Extract the [x, y] coordinate from the center of the cell holding the provided text.  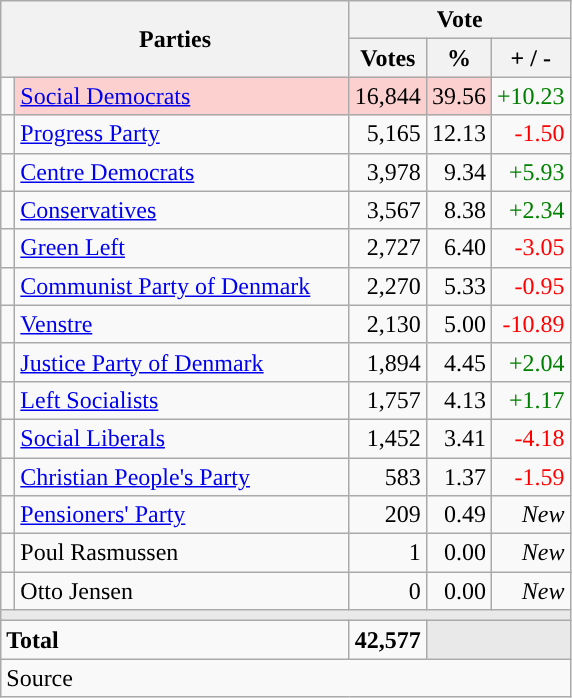
4.13 [458, 400]
209 [388, 515]
8.38 [458, 210]
Left Socialists [182, 400]
5.33 [458, 286]
Venstre [182, 324]
2,270 [388, 286]
-4.18 [530, 438]
16,844 [388, 96]
-0.95 [530, 286]
Christian People's Party [182, 477]
-1.50 [530, 134]
6.40 [458, 248]
2,727 [388, 248]
4.45 [458, 362]
+5.93 [530, 172]
+ / - [530, 58]
583 [388, 477]
1.37 [458, 477]
Conservatives [182, 210]
+2.04 [530, 362]
1,452 [388, 438]
12.13 [458, 134]
Green Left [182, 248]
Social Democrats [182, 96]
1,894 [388, 362]
Pensioners' Party [182, 515]
-10.89 [530, 324]
% [458, 58]
-1.59 [530, 477]
Social Liberals [182, 438]
Otto Jensen [182, 591]
+2.34 [530, 210]
Justice Party of Denmark [182, 362]
0.49 [458, 515]
Communist Party of Denmark [182, 286]
Vote [460, 20]
Total [176, 640]
0 [388, 591]
+10.23 [530, 96]
3,567 [388, 210]
Centre Democrats [182, 172]
2,130 [388, 324]
Source [286, 678]
Progress Party [182, 134]
3,978 [388, 172]
Poul Rasmussen [182, 553]
9.34 [458, 172]
1 [388, 553]
3.41 [458, 438]
-3.05 [530, 248]
1,757 [388, 400]
5.00 [458, 324]
39.56 [458, 96]
Parties [176, 39]
+1.17 [530, 400]
5,165 [388, 134]
Votes [388, 58]
42,577 [388, 640]
